For the text-containing cell, return its midpoint in (X, Y) coordinate format. 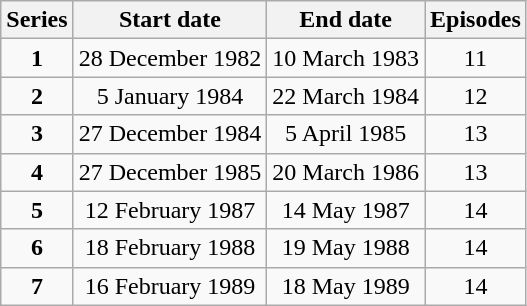
1 (37, 58)
12 (475, 96)
12 February 1987 (170, 210)
27 December 1985 (170, 172)
19 May 1988 (346, 248)
18 February 1988 (170, 248)
5 January 1984 (170, 96)
11 (475, 58)
End date (346, 20)
27 December 1984 (170, 134)
Start date (170, 20)
2 (37, 96)
5 (37, 210)
14 May 1987 (346, 210)
3 (37, 134)
7 (37, 286)
20 March 1986 (346, 172)
Series (37, 20)
16 February 1989 (170, 286)
28 December 1982 (170, 58)
Episodes (475, 20)
18 May 1989 (346, 286)
5 April 1985 (346, 134)
22 March 1984 (346, 96)
4 (37, 172)
10 March 1983 (346, 58)
6 (37, 248)
